Search for the cell housing the specified text and yield its [X, Y] center coordinate. 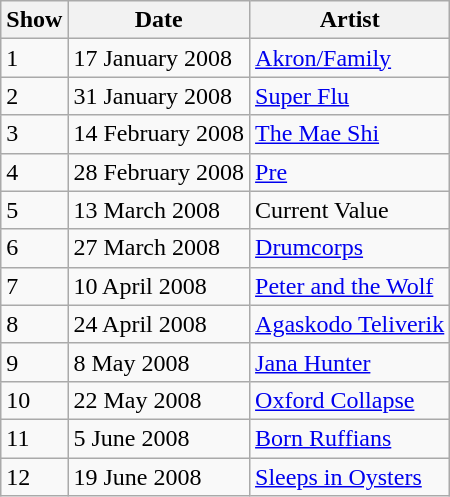
Oxford Collapse [350, 400]
7 [34, 286]
Show [34, 20]
Drumcorps [350, 248]
17 January 2008 [159, 58]
6 [34, 248]
27 March 2008 [159, 248]
Sleeps in Oysters [350, 477]
10 [34, 400]
Pre [350, 172]
24 April 2008 [159, 324]
Super Flu [350, 96]
4 [34, 172]
5 [34, 210]
Date [159, 20]
13 March 2008 [159, 210]
12 [34, 477]
Jana Hunter [350, 362]
11 [34, 438]
Akron/Family [350, 58]
The Mae Shi [350, 134]
22 May 2008 [159, 400]
8 [34, 324]
Peter and the Wolf [350, 286]
2 [34, 96]
19 June 2008 [159, 477]
1 [34, 58]
Born Ruffians [350, 438]
Agaskodo Teliverik [350, 324]
10 April 2008 [159, 286]
28 February 2008 [159, 172]
9 [34, 362]
5 June 2008 [159, 438]
3 [34, 134]
31 January 2008 [159, 96]
Current Value [350, 210]
Artist [350, 20]
14 February 2008 [159, 134]
8 May 2008 [159, 362]
